Scan for the cell matching the given text and deliver its [x, y] coordinate at center. 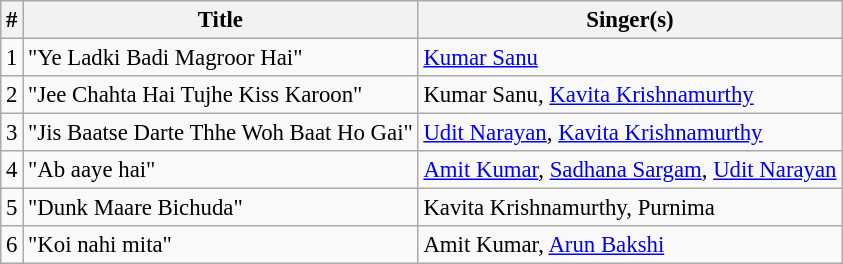
5 [12, 208]
Singer(s) [630, 20]
Amit Kumar, Sadhana Sargam, Udit Narayan [630, 170]
Amit Kumar, Arun Bakshi [630, 245]
"Ab aaye hai" [220, 170]
3 [12, 133]
"Koi nahi mita" [220, 245]
Kumar Sanu [630, 58]
"Dunk Maare Bichuda" [220, 208]
2 [12, 95]
Kumar Sanu, Kavita Krishnamurthy [630, 95]
Title [220, 20]
1 [12, 58]
Udit Narayan, Kavita Krishnamurthy [630, 133]
# [12, 20]
"Jis Baatse Darte Thhe Woh Baat Ho Gai" [220, 133]
6 [12, 245]
Kavita Krishnamurthy, Purnima [630, 208]
4 [12, 170]
"Ye Ladki Badi Magroor Hai" [220, 58]
"Jee Chahta Hai Tujhe Kiss Karoon" [220, 95]
